Pinpoint the cell where the given text exists, returning its (x, y) midpoint coordinate. 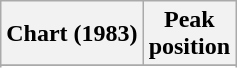
Chart (1983) (72, 34)
Peakposition (189, 34)
